Return the [x, y] coordinate for the center point of the cell that contains the specified text.  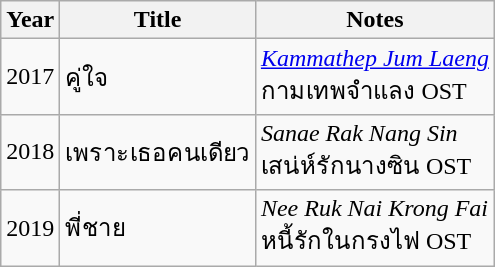
Title [158, 20]
2019 [30, 228]
Kammathep Jum Laengกามเทพจำแลง OST [374, 77]
Nee Ruk Nai Krong Faiหนี้รักในกรงไฟ OST [374, 228]
Notes [374, 20]
2017 [30, 77]
เพราะเธอคนเดียว [158, 152]
คู่ใจ [158, 77]
Year [30, 20]
พี่ชาย [158, 228]
Sanae Rak Nang Sinเสน่ห์รักนางซิน OST [374, 152]
2018 [30, 152]
